Provide the [x, y] coordinate of the cell's center where the given text is located.  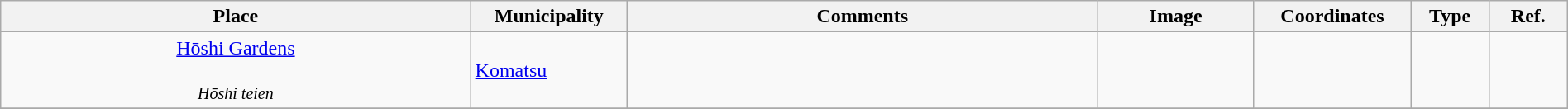
Ref. [1528, 17]
Image [1176, 17]
Komatsu [549, 70]
Type [1451, 17]
Municipality [549, 17]
Hōshi GardensHōshi teien [236, 70]
Comments [863, 17]
Coordinates [1331, 17]
Place [236, 17]
